Search for the cell housing the specified text and yield its (x, y) center coordinate. 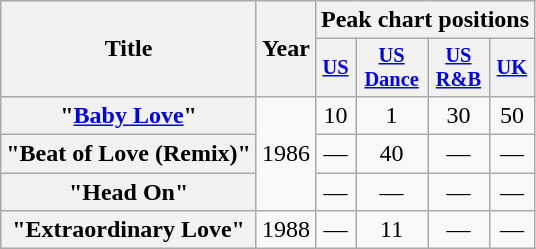
USDance (392, 68)
"Extraordinary Love" (129, 230)
1988 (286, 230)
10 (335, 115)
50 (512, 115)
USR&B (459, 68)
"Head On" (129, 192)
Title (129, 49)
"Baby Love" (129, 115)
11 (392, 230)
Year (286, 49)
1 (392, 115)
UK (512, 68)
40 (392, 154)
30 (459, 115)
US (335, 68)
Peak chart positions (424, 20)
1986 (286, 153)
"Beat of Love (Remix)" (129, 154)
